Provide the (X, Y) coordinate of the cell's center where the given text is located.  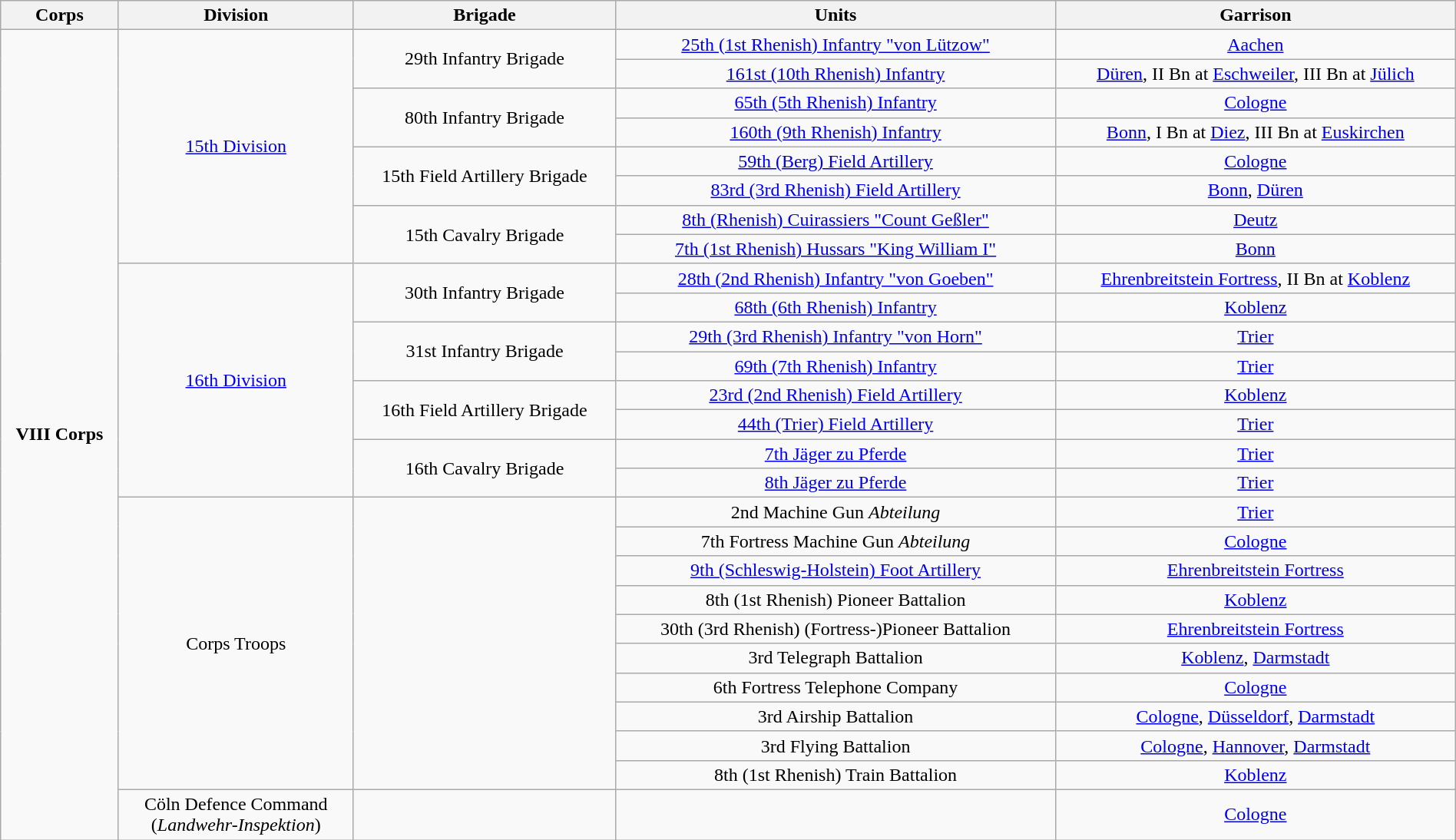
30th (3rd Rhenish) (Fortress-)Pioneer Battalion (836, 629)
7th Fortress Machine Gun Abteilung (836, 541)
Units (836, 15)
Bonn (1255, 249)
6th Fortress Telephone Company (836, 687)
65th (5th Rhenish) Infantry (836, 103)
VIII Corps (60, 435)
Deutz (1255, 220)
Cologne, Hannover, Darmstadt (1255, 746)
9th (Schleswig-Holstein) Foot Artillery (836, 570)
161st (10th Rhenish) Infantry (836, 74)
23rd (2nd Rhenish) Field Artillery (836, 395)
16th Division (236, 380)
83rd (3rd Rhenish) Field Artillery (836, 190)
Brigade (484, 15)
15th Cavalry Brigade (484, 234)
28th (2nd Rhenish) Infantry "von Goeben" (836, 278)
8th Jäger zu Pferde (836, 483)
8th (1st Rhenish) Pioneer Battalion (836, 600)
Cöln Defence Command(Landwehr-Inspektion) (236, 814)
29th (3rd Rhenish) Infantry "von Horn" (836, 336)
Bonn, Düren (1255, 190)
30th Infantry Brigade (484, 293)
Garrison (1255, 15)
Koblenz, Darmstadt (1255, 658)
Division (236, 15)
15th Field Artillery Brigade (484, 176)
80th Infantry Brigade (484, 117)
7th Jäger zu Pferde (836, 454)
160th (9th Rhenish) Infantry (836, 132)
68th (6th Rhenish) Infantry (836, 307)
59th (Berg) Field Artillery (836, 161)
Bonn, I Bn at Diez, III Bn at Euskirchen (1255, 132)
8th (Rhenish) Cuirassiers "Count Geßler" (836, 220)
16th Field Artillery Brigade (484, 410)
16th Cavalry Brigade (484, 468)
69th (7th Rhenish) Infantry (836, 366)
Corps Troops (236, 643)
Aachen (1255, 45)
25th (1st Rhenish) Infantry "von Lützow" (836, 45)
3rd Telegraph Battalion (836, 658)
8th (1st Rhenish) Train Battalion (836, 775)
3rd Flying Battalion (836, 746)
7th (1st Rhenish) Hussars "King William I" (836, 249)
31st Infantry Brigade (484, 351)
2nd Machine Gun Abteilung (836, 512)
15th Division (236, 147)
Düren, II Bn at Eschweiler, III Bn at Jülich (1255, 74)
44th (Trier) Field Artillery (836, 425)
Cologne, Düsseldorf, Darmstadt (1255, 716)
29th Infantry Brigade (484, 59)
3rd Airship Battalion (836, 716)
Corps (60, 15)
Ehrenbreitstein Fortress, II Bn at Koblenz (1255, 278)
